Scan for the cell matching the given text and deliver its [X, Y] coordinate at center. 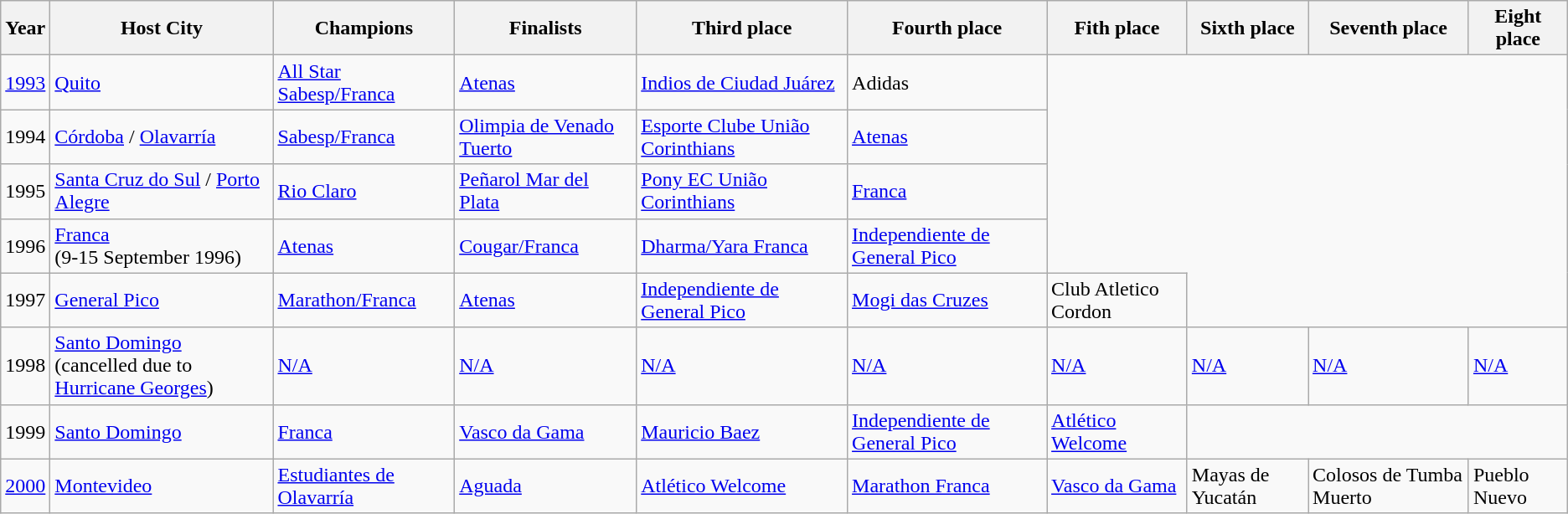
1999 [25, 432]
Santa Cruz do Sul / Porto Alegre [162, 191]
Cougar/Franca [546, 246]
1996 [25, 246]
Colosos de Tumba Muerto [1389, 486]
1997 [25, 300]
Dharma/Yara Franca [742, 246]
General Pico [162, 300]
Marathon Franca [947, 486]
Estudiantes de Olavarría [364, 486]
Rio Claro [364, 191]
Sixth place [1247, 28]
Finalists [546, 28]
Fourth place [947, 28]
Eight place [1518, 28]
Seventh place [1389, 28]
Host City [162, 28]
Champions [364, 28]
Mauricio Baez [742, 432]
Year [25, 28]
1994 [25, 137]
2000 [25, 486]
Mayas de Yucatán [1247, 486]
Franca(9-15 September 1996) [162, 246]
Fith place [1117, 28]
Pueblo Nuevo [1518, 486]
Olimpia de Venado Tuerto [546, 137]
Peñarol Mar del Plata [546, 191]
1998 [25, 366]
Aguada [546, 486]
Córdoba / Olavarría [162, 137]
Sabesp/Franca [364, 137]
1993 [25, 82]
Mogi das Cruzes [947, 300]
Santo Domingo [162, 432]
Montevideo [162, 486]
1995 [25, 191]
Adidas [947, 82]
Indios de Ciudad Juárez [742, 82]
Esporte Clube União Corinthians [742, 137]
Third place [742, 28]
Quito [162, 82]
Marathon/Franca [364, 300]
Club Atletico Cordon [1117, 300]
All Star Sabesp/Franca [364, 82]
Pony EC União Corinthians [742, 191]
Santo Domingo (cancelled due to Hurricane Georges) [162, 366]
